Output the (x, y) coordinate of the center of the cell containing the given text.  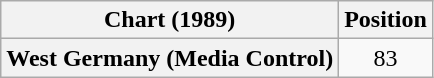
West Germany (Media Control) (170, 58)
Position (386, 20)
Chart (1989) (170, 20)
83 (386, 58)
